For the text-containing cell, return its midpoint in (X, Y) coordinate format. 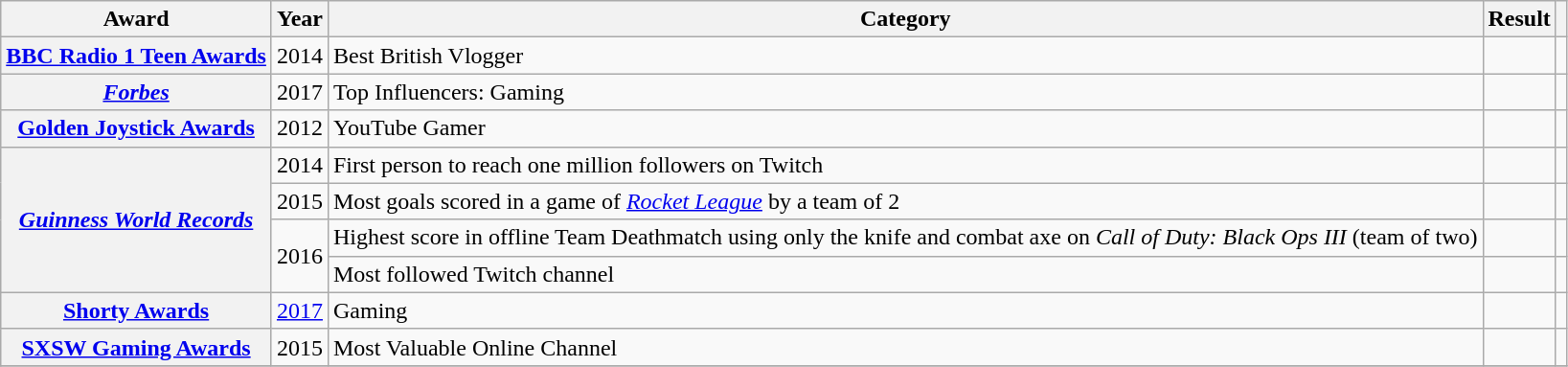
BBC Radio 1 Teen Awards (136, 56)
SXSW Gaming Awards (136, 347)
2016 (299, 256)
Most Valuable Online Channel (905, 347)
Guinness World Records (136, 219)
2012 (299, 128)
Category (905, 19)
First person to reach one million followers on Twitch (905, 165)
Highest score in offline Team Deathmatch using only the knife and combat axe on Call of Duty: Black Ops III (team of two) (905, 238)
Best British Vlogger (905, 56)
Gaming (905, 310)
Top Influencers: Gaming (905, 92)
Most goals scored in a game of Rocket League by a team of 2 (905, 201)
YouTube Gamer (905, 128)
Year (299, 19)
Result (1519, 19)
Golden Joystick Awards (136, 128)
Forbes (136, 92)
Most followed Twitch channel (905, 274)
Shorty Awards (136, 310)
Award (136, 19)
